Find where the given text appears and provide that cell's center as (X, Y) coordinate. 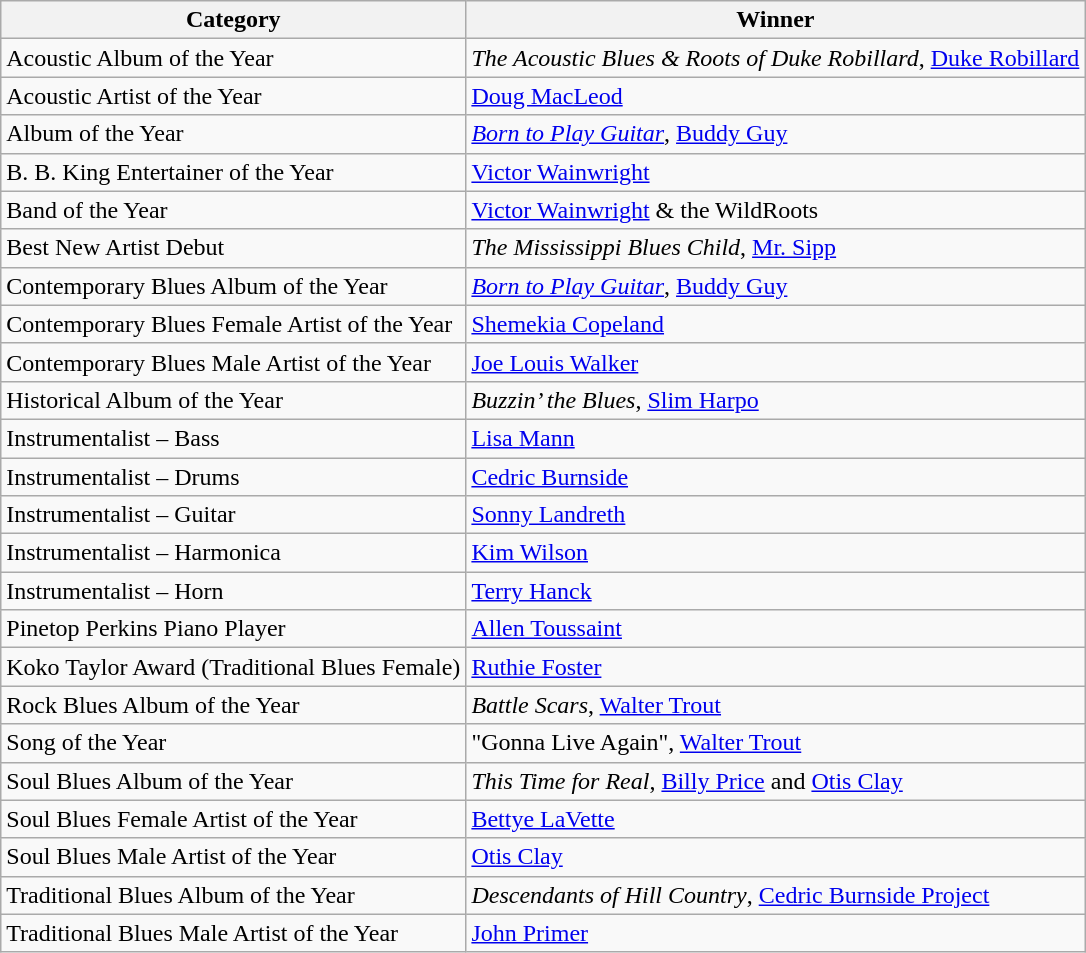
Traditional Blues Album of the Year (234, 895)
Sonny Landreth (776, 515)
Contemporary Blues Album of the Year (234, 286)
Shemekia Copeland (776, 324)
Instrumentalist – Drums (234, 477)
John Primer (776, 933)
Lisa Mann (776, 438)
B. B. King Entertainer of the Year (234, 172)
Terry Hanck (776, 591)
This Time for Real, Billy Price and Otis Clay (776, 781)
Pinetop Perkins Piano Player (234, 629)
Koko Taylor Award (Traditional Blues Female) (234, 667)
Album of the Year (234, 134)
Rock Blues Album of the Year (234, 705)
Ruthie Foster (776, 667)
Doug MacLeod (776, 96)
Best New Artist Debut (234, 248)
Band of the Year (234, 210)
Instrumentalist – Guitar (234, 515)
Contemporary Blues Female Artist of the Year (234, 324)
Acoustic Album of the Year (234, 58)
Soul Blues Female Artist of the Year (234, 819)
"Gonna Live Again", Walter Trout (776, 743)
Soul Blues Male Artist of the Year (234, 857)
Joe Louis Walker (776, 362)
Instrumentalist – Bass (234, 438)
Instrumentalist – Horn (234, 591)
Buzzin’ the Blues, Slim Harpo (776, 400)
Soul Blues Album of the Year (234, 781)
Winner (776, 20)
The Acoustic Blues & Roots of Duke Robillard, Duke Robillard (776, 58)
Victor Wainwright (776, 172)
Traditional Blues Male Artist of the Year (234, 933)
Kim Wilson (776, 553)
Cedric Burnside (776, 477)
Contemporary Blues Male Artist of the Year (234, 362)
Otis Clay (776, 857)
Victor Wainwright & the WildRoots (776, 210)
Acoustic Artist of the Year (234, 96)
Allen Toussaint (776, 629)
Instrumentalist – Harmonica (234, 553)
Bettye LaVette (776, 819)
Song of the Year (234, 743)
Historical Album of the Year (234, 400)
Battle Scars, Walter Trout (776, 705)
The Mississippi Blues Child, Mr. Sipp (776, 248)
Descendants of Hill Country, Cedric Burnside Project (776, 895)
Category (234, 20)
